Locate the cell with the specified text and output its [X, Y] center coordinate. 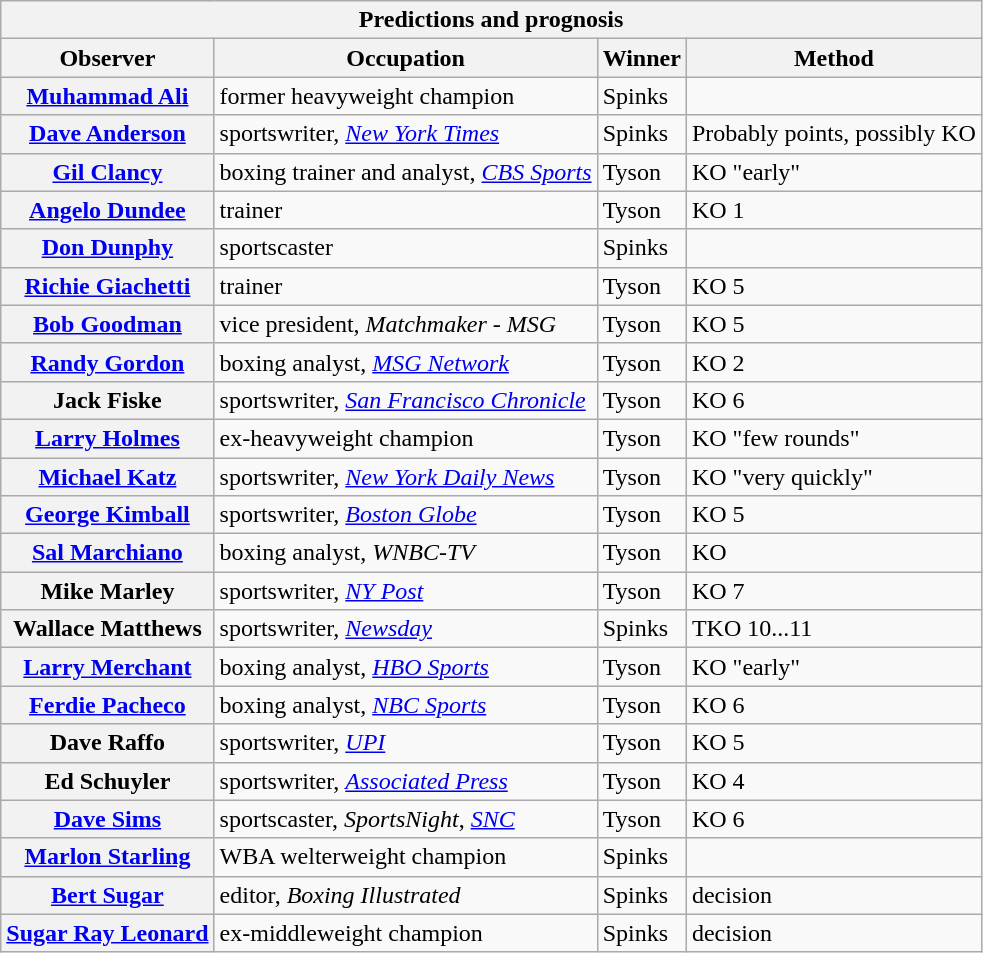
boxing trainer and analyst, CBS Sports [406, 172]
KO [834, 553]
Method [834, 58]
vice president, Matchmaker - MSG [406, 324]
sportswriter, New York Daily News [406, 477]
sportswriter, Newsday [406, 629]
WBA welterweight champion [406, 857]
Muhammad Ali [108, 96]
boxing analyst, NBC Sports [406, 705]
boxing analyst, WNBC-TV [406, 553]
KO 1 [834, 210]
Sugar Ray Leonard [108, 933]
KO "few rounds" [834, 438]
Jack Fiske [108, 400]
George Kimball [108, 515]
sportswriter, Associated Press [406, 781]
Dave Raffo [108, 743]
sportswriter, NY Post [406, 591]
Larry Merchant [108, 667]
TKO 10...11 [834, 629]
Gil Clancy [108, 172]
sportswriter, Boston Globe [406, 515]
Mike Marley [108, 591]
Ferdie Pacheco [108, 705]
Wallace Matthews [108, 629]
Larry Holmes [108, 438]
Ed Schuyler [108, 781]
Randy Gordon [108, 362]
sportswriter, UPI [406, 743]
Bob Goodman [108, 324]
Sal Marchiano [108, 553]
Occupation [406, 58]
ex-middleweight champion [406, 933]
former heavyweight champion [406, 96]
Richie Giachetti [108, 286]
Observer [108, 58]
Angelo Dundee [108, 210]
editor, Boxing Illustrated [406, 895]
KO "very quickly" [834, 477]
Winner [642, 58]
Dave Anderson [108, 134]
sportswriter, New York Times [406, 134]
Marlon Starling [108, 857]
KO 7 [834, 591]
sportscaster [406, 248]
boxing analyst, HBO Sports [406, 667]
Dave Sims [108, 819]
sportscaster, SportsNight, SNC [406, 819]
Bert Sugar [108, 895]
Don Dunphy [108, 248]
sportswriter, San Francisco Chronicle [406, 400]
Predictions and prognosis [492, 20]
Michael Katz [108, 477]
ex-heavyweight champion [406, 438]
KO 4 [834, 781]
Probably points, possibly KO [834, 134]
KO 2 [834, 362]
boxing analyst, MSG Network [406, 362]
